Search for the cell housing the specified text and yield its (X, Y) center coordinate. 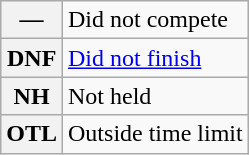
DNF (32, 58)
— (32, 20)
Did not compete (156, 20)
Outside time limit (156, 134)
NH (32, 96)
OTL (32, 134)
Did not finish (156, 58)
Not held (156, 96)
